Scan for the cell matching the given text and deliver its (x, y) coordinate at center. 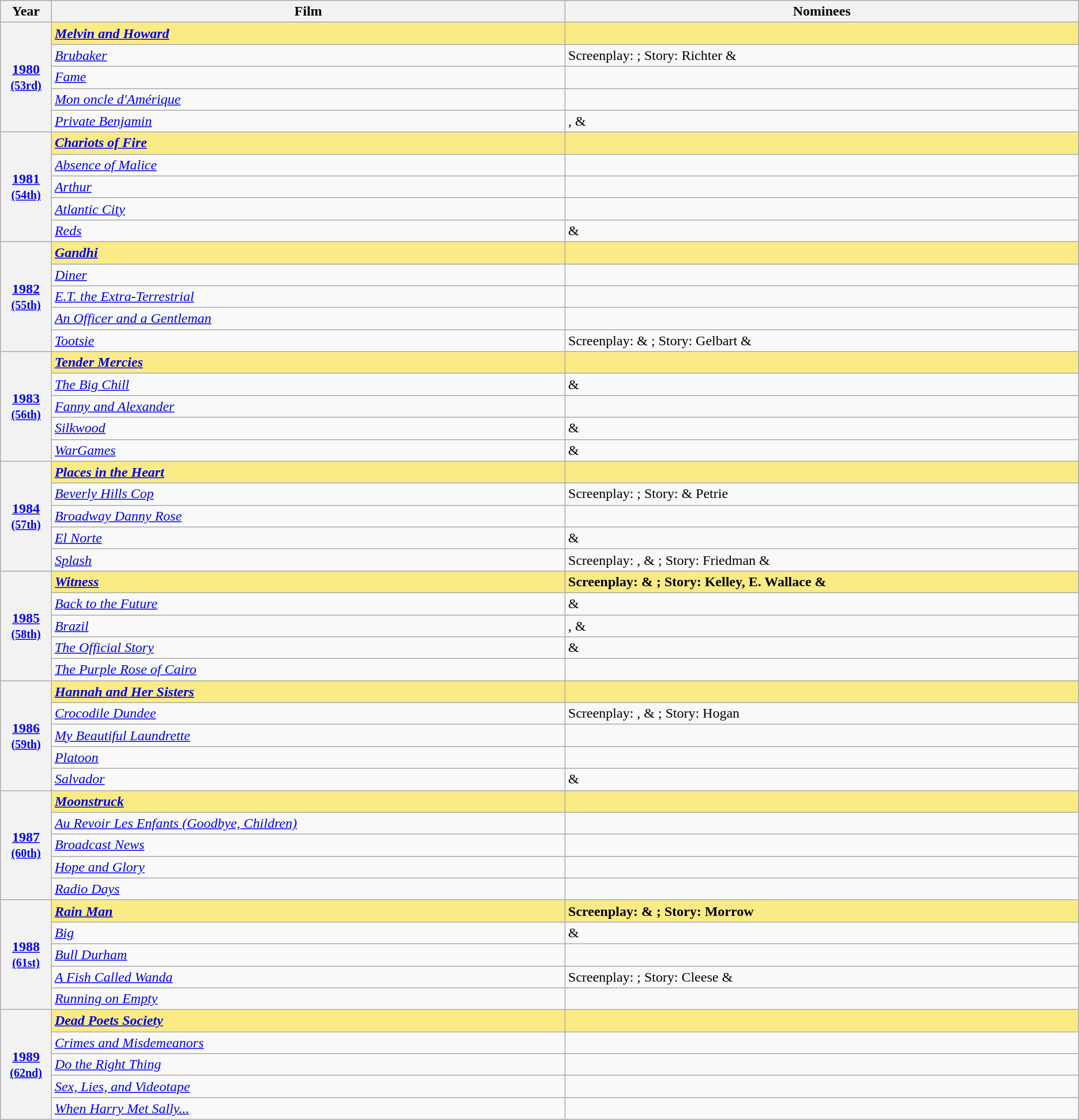
El Norte (308, 538)
Broadcast News (308, 845)
Screenplay: & ; Story: Gelbart & (822, 341)
Places in the Heart (308, 472)
Salvador (308, 779)
Witness (308, 582)
Crocodile Dundee (308, 714)
1981(54th) (27, 187)
Platoon (308, 757)
Screenplay: & ; Story: Kelley, E. Wallace & (822, 582)
1984(57th) (27, 516)
Screenplay: ; Story: Cleese & (822, 977)
1980(53rd) (27, 77)
Radio Days (308, 889)
Absence of Malice (308, 165)
Running on Empty (308, 999)
1986(59th) (27, 736)
Screenplay: ; Story: Richter & (822, 55)
Chariots of Fire (308, 143)
Rain Man (308, 911)
Diner (308, 275)
Reds (308, 231)
Dead Poets Society (308, 1021)
E.T. the Extra-Terrestrial (308, 297)
Film (308, 12)
Hannah and Her Sisters (308, 692)
When Harry Met Sally... (308, 1108)
WarGames (308, 450)
Back to the Future (308, 604)
The Purple Rose of Cairo (308, 670)
Splash (308, 560)
Mon oncle d'Amérique (308, 99)
A Fish Called Wanda (308, 977)
An Officer and a Gentleman (308, 319)
Au Revoir Les Enfants (Goodbye, Children) (308, 823)
Beverly Hills Cop (308, 494)
1983(56th) (27, 406)
1987(60th) (27, 845)
Big (308, 933)
Screenplay: , & ; Story: Hogan (822, 714)
The Official Story (308, 648)
Brazil (308, 625)
Sex, Lies, and Videotape (308, 1087)
Screenplay: ; Story: & Petrie (822, 494)
1989(62nd) (27, 1065)
Gandhi (308, 252)
Fame (308, 77)
Year (27, 12)
Broadway Danny Rose (308, 516)
1985(58th) (27, 625)
Nominees (822, 12)
Silkwood (308, 428)
Fanny and Alexander (308, 406)
1982(55th) (27, 296)
Bull Durham (308, 955)
Crimes and Misdemeanors (308, 1043)
Moonstruck (308, 801)
Melvin and Howard (308, 33)
Tootsie (308, 341)
My Beautiful Laundrette (308, 736)
Atlantic City (308, 209)
Brubaker (308, 55)
Private Benjamin (308, 121)
Screenplay: , & ; Story: Friedman & (822, 560)
1988(61st) (27, 955)
The Big Chill (308, 384)
Arthur (308, 187)
Tender Mercies (308, 363)
Do the Right Thing (308, 1065)
Screenplay: & ; Story: Morrow (822, 911)
Hope and Glory (308, 867)
